Locate the cell with the specified text and output its (X, Y) center coordinate. 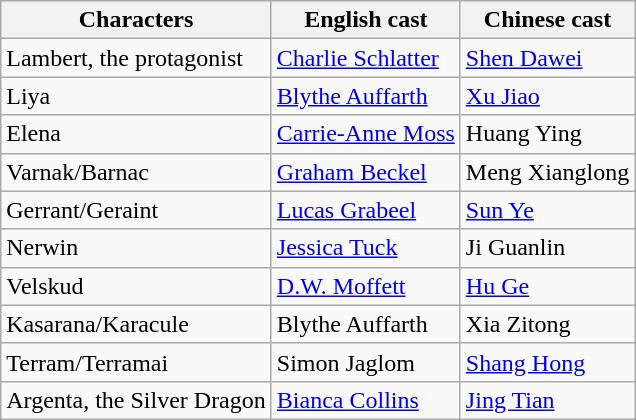
Shen Dawei (547, 58)
Elena (136, 134)
Meng Xianglong (547, 172)
D.W. Moffett (366, 286)
Carrie-Anne Moss (366, 134)
Jessica Tuck (366, 248)
Graham Beckel (366, 172)
Chinese cast (547, 20)
Lambert, the protagonist (136, 58)
Varnak/Barnac (136, 172)
Velskud (136, 286)
Xia Zitong (547, 324)
Liya (136, 96)
Xu Jiao (547, 96)
Sun Ye (547, 210)
Lucas Grabeel (366, 210)
English cast (366, 20)
Hu Ge (547, 286)
Jing Tian (547, 400)
Simon Jaglom (366, 362)
Ji Guanlin (547, 248)
Terram/Terramai (136, 362)
Characters (136, 20)
Huang Ying (547, 134)
Nerwin (136, 248)
Argenta, the Silver Dragon (136, 400)
Gerrant/Geraint (136, 210)
Kasarana/Karacule (136, 324)
Bianca Collins (366, 400)
Charlie Schlatter (366, 58)
Shang Hong (547, 362)
